For the text-containing cell, return its midpoint in [x, y] coordinate format. 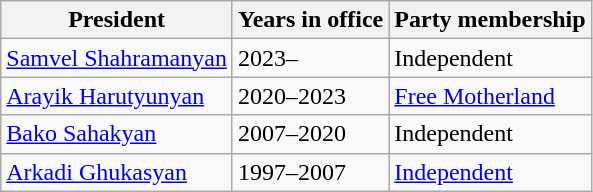
Arayik Harutyunyan [117, 96]
Arkadi Ghukasyan [117, 172]
2007–2020 [310, 134]
President [117, 20]
Party membership [490, 20]
2023– [310, 58]
2020–2023 [310, 96]
Bako Sahakyan [117, 134]
Years in office [310, 20]
Samvel Shahramanyan [117, 58]
1997–2007 [310, 172]
Free Motherland [490, 96]
